Capture the cell that displays the provided text and extract its [X, Y] central coordinate. 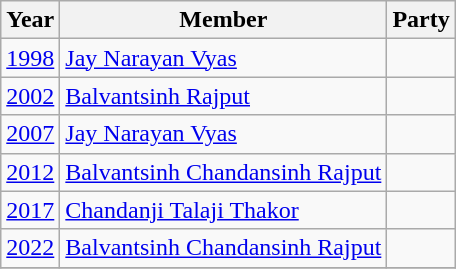
Year [30, 20]
Party [421, 20]
2012 [30, 172]
Chandanji Talaji Thakor [224, 210]
2022 [30, 248]
1998 [30, 58]
Member [224, 20]
2017 [30, 210]
2002 [30, 96]
2007 [30, 134]
Balvantsinh Rajput [224, 96]
